Pinpoint the cell where the given text exists, returning its [X, Y] midpoint coordinate. 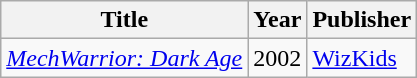
WizKids [362, 58]
2002 [278, 58]
Publisher [362, 20]
Title [124, 20]
MechWarrior: Dark Age [124, 58]
Year [278, 20]
